Provide the [x, y] coordinate of the cell's center where the given text is located.  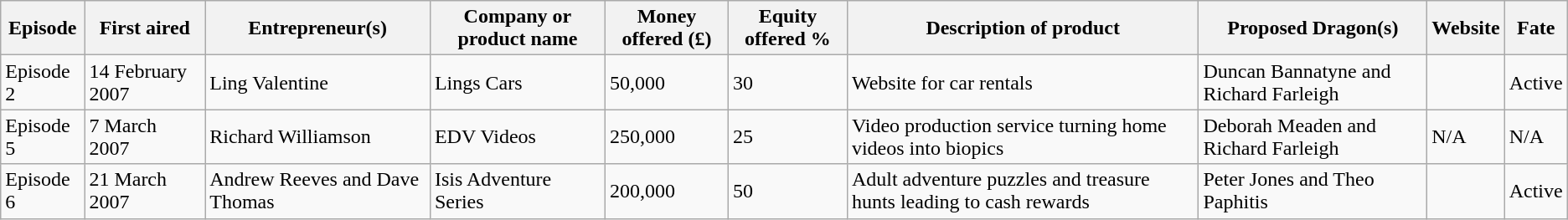
Deborah Meaden and Richard Farleigh [1313, 137]
Episode 2 [43, 82]
7 March 2007 [145, 137]
Money offered (£) [667, 28]
Adult adventure puzzles and treasure hunts leading to cash rewards [1023, 191]
Lings Cars [518, 82]
14 February 2007 [145, 82]
Episode [43, 28]
25 [788, 137]
Company or product name [518, 28]
Episode 5 [43, 137]
50,000 [667, 82]
Andrew Reeves and Dave Thomas [318, 191]
Episode 6 [43, 191]
Description of product [1023, 28]
EDV Videos [518, 137]
Website for car rentals [1023, 82]
Equity offered % [788, 28]
50 [788, 191]
Richard Williamson [318, 137]
Entrepreneur(s) [318, 28]
Isis Adventure Series [518, 191]
Video production service turning home videos into biopics [1023, 137]
250,000 [667, 137]
200,000 [667, 191]
Fate [1536, 28]
Website [1466, 28]
Peter Jones and Theo Paphitis [1313, 191]
Ling Valentine [318, 82]
Duncan Bannatyne and Richard Farleigh [1313, 82]
30 [788, 82]
First aired [145, 28]
21 March 2007 [145, 191]
Proposed Dragon(s) [1313, 28]
